For the text-containing cell, return its midpoint in [x, y] coordinate format. 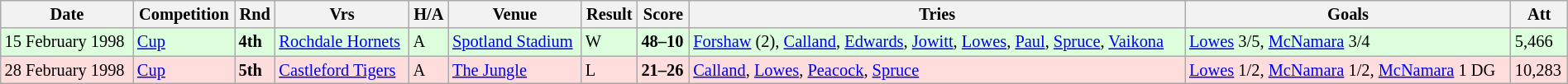
5th [255, 70]
21–26 [663, 70]
Castleford Tigers [342, 70]
W [610, 42]
10,283 [1539, 70]
Tries [937, 14]
Forshaw (2), Calland, Edwards, Jowitt, Lowes, Paul, Spruce, Vaikona [937, 42]
48–10 [663, 42]
4th [255, 42]
Competition [184, 14]
15 February 1998 [67, 42]
Rnd [255, 14]
Date [67, 14]
Score [663, 14]
Result [610, 14]
L [610, 70]
Venue [514, 14]
The Jungle [514, 70]
Rochdale Hornets [342, 42]
Att [1539, 14]
Spotland Stadium [514, 42]
Vrs [342, 14]
28 February 1998 [67, 70]
Lowes 3/5, McNamara 3/4 [1348, 42]
Calland, Lowes, Peacock, Spruce [937, 70]
5,466 [1539, 42]
H/A [429, 14]
Lowes 1/2, McNamara 1/2, McNamara 1 DG [1348, 70]
Goals [1348, 14]
